Detect which cell encompasses the target text, then output its (X, Y) center coordinate. 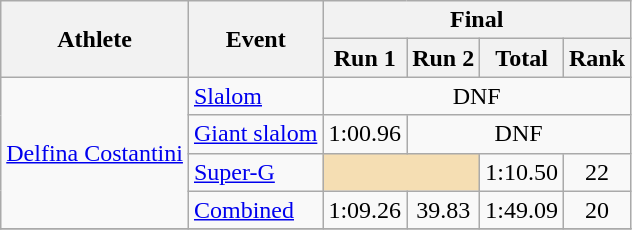
1:00.96 (365, 134)
1:49.09 (522, 210)
Rank (596, 58)
Final (477, 20)
Combined (255, 210)
Delfina Costantini (95, 153)
1:09.26 (365, 210)
Event (255, 39)
20 (596, 210)
Run 1 (365, 58)
Run 2 (444, 58)
39.83 (444, 210)
Giant slalom (255, 134)
Athlete (95, 39)
Total (522, 58)
22 (596, 172)
Super-G (255, 172)
Slalom (255, 96)
1:10.50 (522, 172)
